Output the [x, y] coordinate of the center of the cell containing the given text.  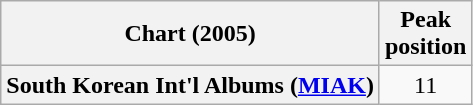
11 [425, 85]
Peakposition [425, 34]
Chart (2005) [190, 34]
South Korean Int'l Albums (MIAK) [190, 85]
